Capture the cell that displays the provided text and extract its [X, Y] central coordinate. 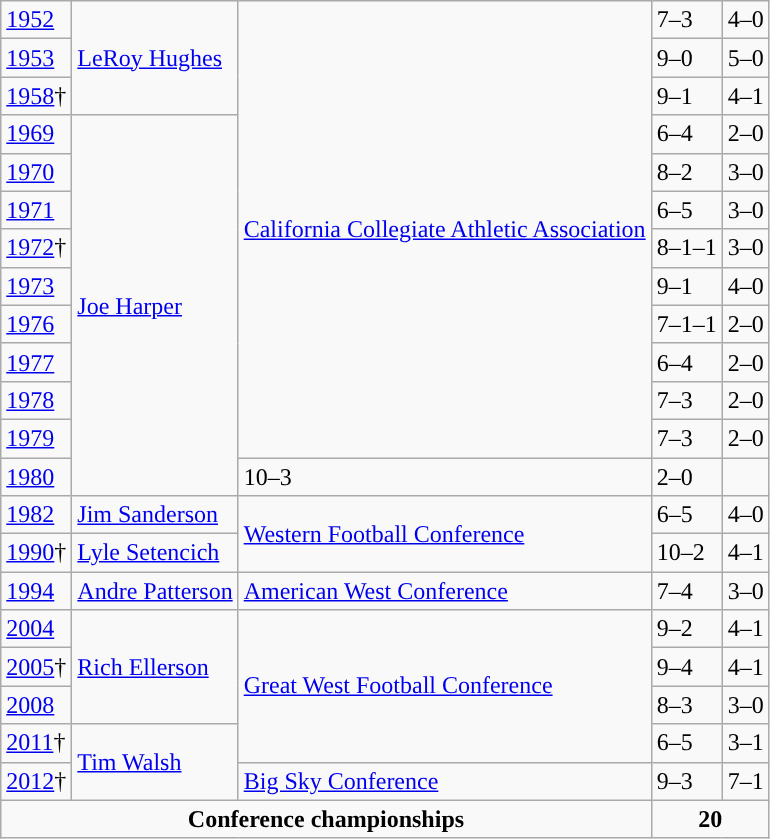
1969 [36, 134]
Rich Ellerson [155, 667]
1977 [36, 362]
1953 [36, 58]
1979 [36, 438]
1952 [36, 20]
1976 [36, 324]
1980 [36, 477]
9–3 [686, 781]
LeRoy Hughes [155, 58]
5–0 [746, 58]
9–4 [686, 667]
20 [710, 819]
7–1 [746, 781]
10–2 [686, 553]
Big Sky Conference [444, 781]
1982 [36, 515]
3–1 [746, 743]
8–2 [686, 172]
1970 [36, 172]
Tim Walsh [155, 762]
2011† [36, 743]
1972† [36, 248]
2008 [36, 705]
Conference championships [326, 819]
1971 [36, 210]
Joe Harper [155, 306]
American West Conference [444, 591]
Jim Sanderson [155, 515]
Western Football Conference [444, 534]
9–0 [686, 58]
California Collegiate Athletic Association [444, 230]
1994 [36, 591]
10–3 [444, 477]
Great West Football Conference [444, 686]
7–4 [686, 591]
Lyle Setencich [155, 553]
1973 [36, 286]
2005† [36, 667]
1990† [36, 553]
2012† [36, 781]
8–3 [686, 705]
1958† [36, 96]
9–2 [686, 629]
7–1–1 [686, 324]
1978 [36, 400]
2004 [36, 629]
8–1–1 [686, 248]
Andre Patterson [155, 591]
